Search for the cell housing the specified text and yield its (X, Y) center coordinate. 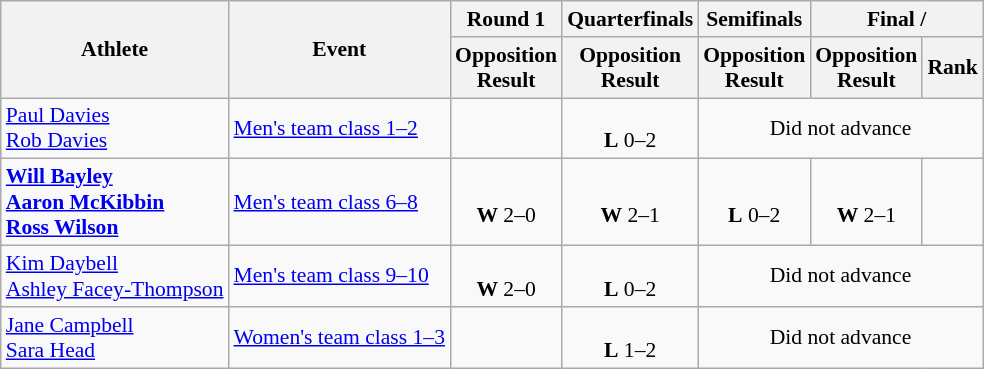
Final / (896, 19)
L 1–2 (630, 338)
Paul DaviesRob Davies (115, 128)
Men's team class 9–10 (340, 276)
Semifinals (754, 19)
Round 1 (506, 19)
Women's team class 1–3 (340, 338)
Event (340, 50)
Quarterfinals (630, 19)
Rank (952, 68)
Kim DaybellAshley Facey-Thompson (115, 276)
Will BayleyAaron McKibbinRoss Wilson (115, 202)
Men's team class 6–8 (340, 202)
Jane CampbellSara Head (115, 338)
Athlete (115, 50)
Men's team class 1–2 (340, 128)
